Output the (X, Y) coordinate of the center of the cell containing the given text.  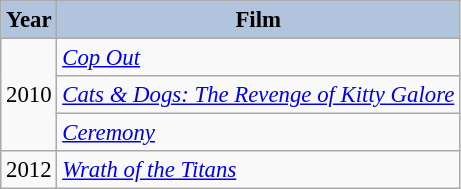
2010 (29, 96)
2012 (29, 170)
Year (29, 20)
Wrath of the Titans (258, 170)
Cats & Dogs: The Revenge of Kitty Galore (258, 95)
Film (258, 20)
Ceremony (258, 133)
Cop Out (258, 58)
